Determine the (x, y) coordinate at the center of the cell enclosing the given text.  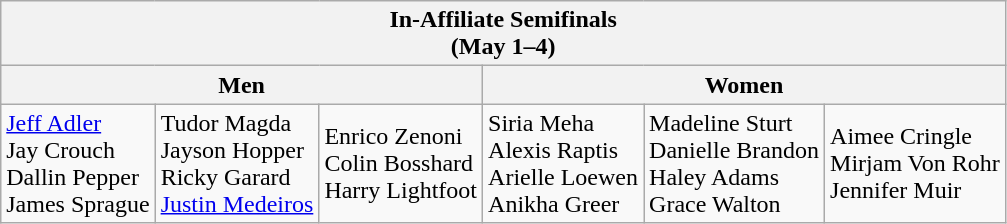
Madeline Sturt Danielle Brandon Haley Adams Grace Walton (734, 164)
Tudor Magda Jayson Hopper Ricky Garard Justin Medeiros (237, 164)
Siria Meha Alexis Raptis Arielle Loewen Anikha Greer (564, 164)
Jeff Adler Jay Crouch Dallin Pepper James Sprague (78, 164)
In-Affiliate Semifinals (May 1–4) (504, 34)
Aimee Cringle Mirjam Von Rohr Jennifer Muir (916, 164)
Enrico Zenoni Colin Bosshard Harry Lightfoot (401, 164)
Men (242, 85)
Women (744, 85)
